Capture the cell that displays the provided text and extract its (x, y) central coordinate. 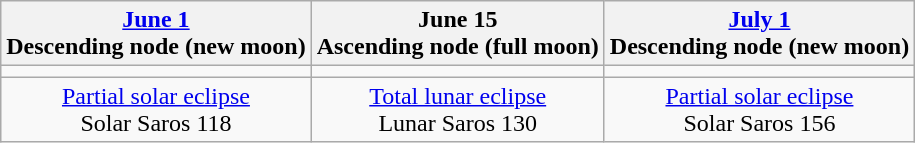
June 1Descending node (new moon) (156, 34)
Partial solar eclipseSolar Saros 156 (759, 110)
Partial solar eclipseSolar Saros 118 (156, 110)
June 15Ascending node (full moon) (458, 34)
July 1Descending node (new moon) (759, 34)
Total lunar eclipseLunar Saros 130 (458, 110)
